Detect which cell encompasses the target text, then output its (X, Y) center coordinate. 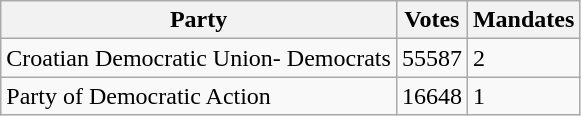
16648 (432, 96)
Croatian Democratic Union- Democrats (199, 58)
Votes (432, 20)
Party of Democratic Action (199, 96)
1 (523, 96)
Party (199, 20)
55587 (432, 58)
Mandates (523, 20)
2 (523, 58)
